Capture the cell that displays the provided text and extract its [X, Y] central coordinate. 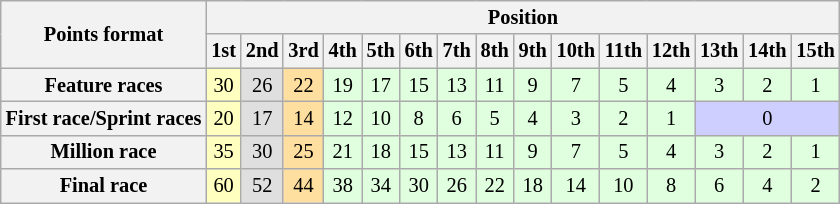
11th [624, 51]
20 [224, 118]
7th [457, 51]
Feature races [104, 85]
2nd [262, 51]
44 [303, 186]
First race/Sprint races [104, 118]
8th [495, 51]
6th [419, 51]
12 [343, 118]
0 [768, 118]
9th [533, 51]
Final race [104, 186]
14th [767, 51]
38 [343, 186]
19 [343, 85]
34 [381, 186]
52 [262, 186]
Million race [104, 152]
5th [381, 51]
15th [815, 51]
25 [303, 152]
3rd [303, 51]
35 [224, 152]
Points format [104, 34]
Position [522, 17]
1st [224, 51]
12th [671, 51]
13th [719, 51]
10th [576, 51]
21 [343, 152]
60 [224, 186]
4th [343, 51]
